For the text-containing cell, return its midpoint in (x, y) coordinate format. 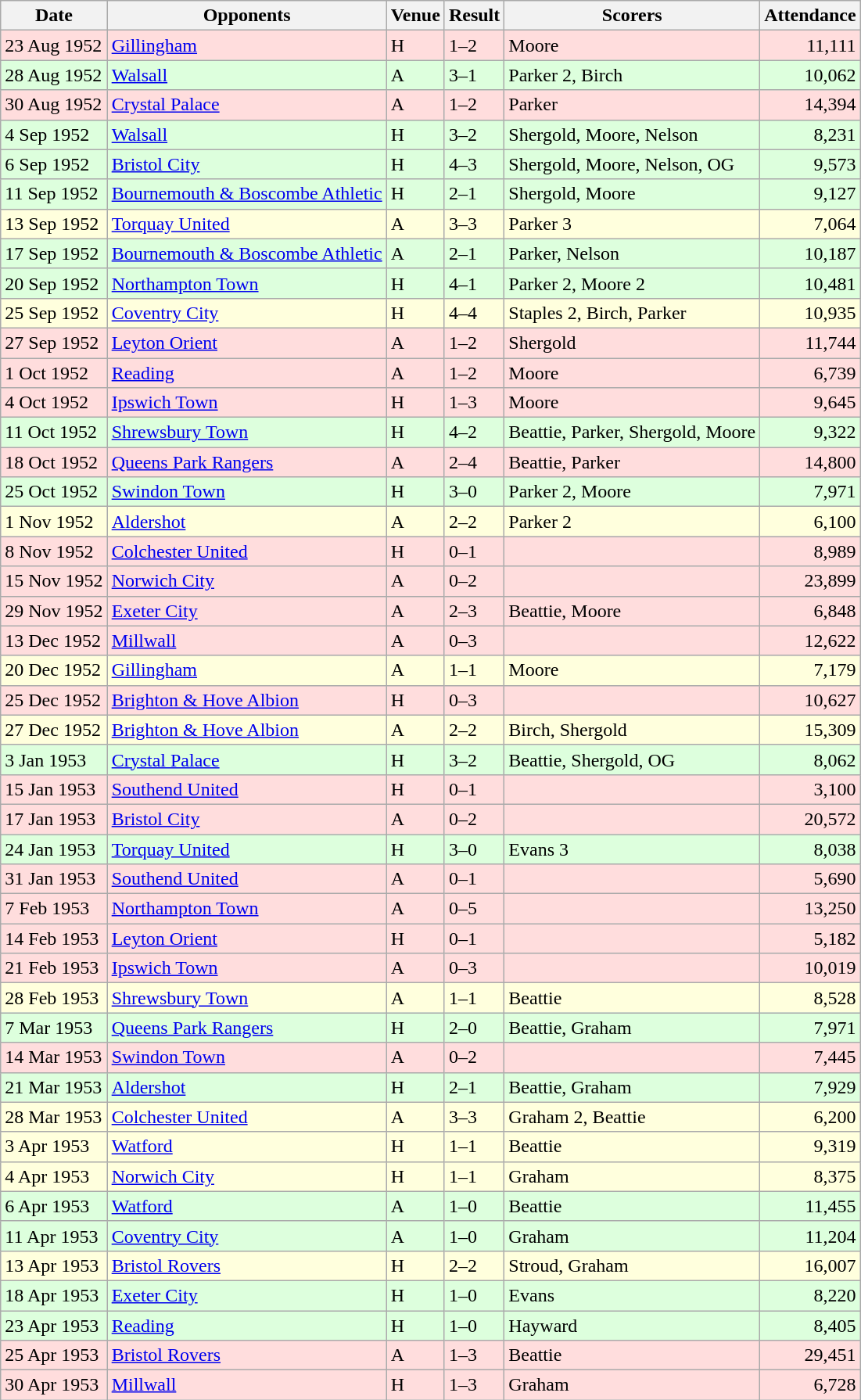
Date (54, 16)
18 Apr 1953 (54, 1295)
4 Apr 1953 (54, 1176)
3–1 (474, 75)
Result (474, 16)
Parker 3 (632, 224)
29,451 (810, 1355)
0–5 (474, 909)
11,204 (810, 1236)
6 Sep 1952 (54, 164)
29 Nov 1952 (54, 611)
6 Apr 1953 (54, 1206)
Opponents (247, 16)
8,989 (810, 551)
Venue (415, 16)
3,100 (810, 789)
7,929 (810, 1087)
4 Sep 1952 (54, 135)
12,622 (810, 641)
9,645 (810, 403)
8,405 (810, 1326)
1 Oct 1952 (54, 373)
5,690 (810, 879)
20 Dec 1952 (54, 670)
14 Mar 1953 (54, 1057)
10,019 (810, 968)
25 Dec 1952 (54, 700)
11 Oct 1952 (54, 433)
7,179 (810, 670)
Stroud, Graham (632, 1265)
8,528 (810, 998)
27 Dec 1952 (54, 730)
Scorers (632, 16)
23,899 (810, 581)
4–1 (474, 283)
6,739 (810, 373)
21 Mar 1953 (54, 1087)
25 Apr 1953 (54, 1355)
2–3 (474, 611)
18 Oct 1952 (54, 462)
8,220 (810, 1295)
11,111 (810, 45)
Shergold, Moore, Nelson (632, 135)
Graham 2, Beattie (632, 1117)
28 Feb 1953 (54, 998)
7,445 (810, 1057)
8,375 (810, 1176)
9,127 (810, 194)
3 Apr 1953 (54, 1147)
9,573 (810, 164)
Beattie, Moore (632, 611)
2–4 (474, 462)
28 Mar 1953 (54, 1117)
27 Sep 1952 (54, 343)
10,187 (810, 253)
11,455 (810, 1206)
Staples 2, Birch, Parker (632, 313)
10,935 (810, 313)
3 Jan 1953 (54, 759)
25 Sep 1952 (54, 313)
4–2 (474, 433)
Attendance (810, 16)
Parker 2, Birch (632, 75)
Parker 2, Moore (632, 492)
13,250 (810, 909)
13 Dec 1952 (54, 641)
20 Sep 1952 (54, 283)
28 Aug 1952 (54, 75)
14 Feb 1953 (54, 939)
Birch, Shergold (632, 730)
6,848 (810, 611)
9,322 (810, 433)
15 Nov 1952 (54, 581)
8,062 (810, 759)
1 Nov 1952 (54, 522)
Beattie, Shergold, OG (632, 759)
16,007 (810, 1265)
Hayward (632, 1326)
6,728 (810, 1385)
24 Jan 1953 (54, 849)
5,182 (810, 939)
14,394 (810, 105)
7 Mar 1953 (54, 1028)
4 Oct 1952 (54, 403)
4–3 (474, 164)
11 Sep 1952 (54, 194)
2–0 (474, 1028)
10,481 (810, 283)
30 Aug 1952 (54, 105)
Parker 2, Moore 2 (632, 283)
17 Sep 1952 (54, 253)
Beattie, Parker (632, 462)
Shergold (632, 343)
Evans (632, 1295)
Parker, Nelson (632, 253)
15 Jan 1953 (54, 789)
7 Feb 1953 (54, 909)
21 Feb 1953 (54, 968)
13 Sep 1952 (54, 224)
8,231 (810, 135)
9,319 (810, 1147)
Parker (632, 105)
7,064 (810, 224)
Beattie, Parker, Shergold, Moore (632, 433)
15,309 (810, 730)
10,062 (810, 75)
23 Aug 1952 (54, 45)
6,100 (810, 522)
Shergold, Moore, Nelson, OG (632, 164)
8 Nov 1952 (54, 551)
11 Apr 1953 (54, 1236)
30 Apr 1953 (54, 1385)
13 Apr 1953 (54, 1265)
Parker 2 (632, 522)
8,038 (810, 849)
20,572 (810, 819)
Evans 3 (632, 849)
17 Jan 1953 (54, 819)
Shergold, Moore (632, 194)
14,800 (810, 462)
23 Apr 1953 (54, 1326)
6,200 (810, 1117)
11,744 (810, 343)
4–4 (474, 313)
31 Jan 1953 (54, 879)
25 Oct 1952 (54, 492)
10,627 (810, 700)
